Find where the given text appears and provide that cell's center as [X, Y] coordinate. 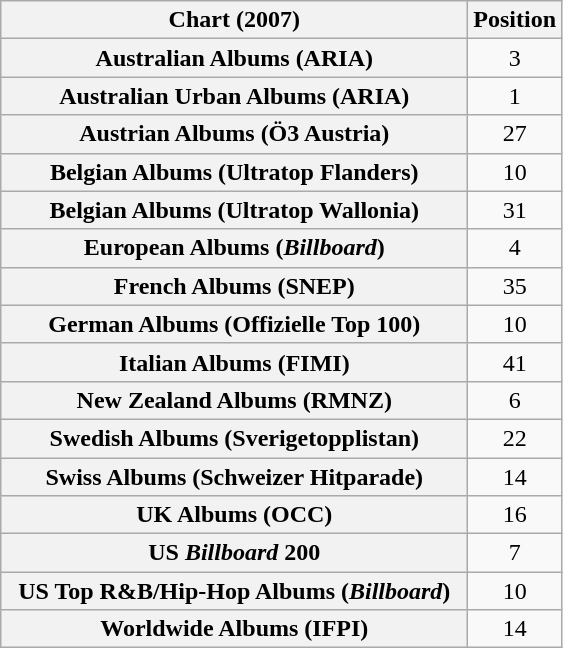
Worldwide Albums (IFPI) [234, 629]
41 [515, 362]
Chart (2007) [234, 20]
US Top R&B/Hip-Hop Albums (Billboard) [234, 591]
16 [515, 515]
US Billboard 200 [234, 553]
French Albums (SNEP) [234, 286]
Swedish Albums (Sverigetopplistan) [234, 438]
European Albums (Billboard) [234, 248]
7 [515, 553]
Italian Albums (FIMI) [234, 362]
Belgian Albums (Ultratop Wallonia) [234, 210]
Australian Urban Albums (ARIA) [234, 96]
Australian Albums (ARIA) [234, 58]
3 [515, 58]
Belgian Albums (Ultratop Flanders) [234, 172]
35 [515, 286]
Austrian Albums (Ö3 Austria) [234, 134]
27 [515, 134]
1 [515, 96]
German Albums (Offizielle Top 100) [234, 324]
Swiss Albums (Schweizer Hitparade) [234, 477]
31 [515, 210]
4 [515, 248]
Position [515, 20]
New Zealand Albums (RMNZ) [234, 400]
22 [515, 438]
UK Albums (OCC) [234, 515]
6 [515, 400]
